Return (X, Y) of the center of cell containing provided text 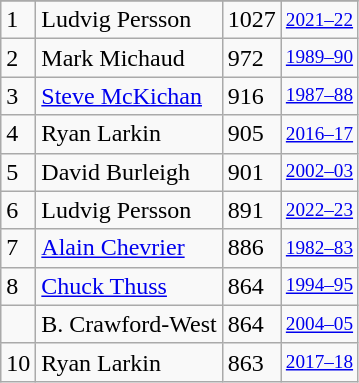
Alain Chevrier (129, 248)
7 (18, 248)
2017–18 (319, 362)
916 (252, 96)
972 (252, 58)
1027 (252, 20)
1994–95 (319, 286)
2 (18, 58)
1982–83 (319, 248)
B. Crawford-West (129, 324)
886 (252, 248)
905 (252, 134)
4 (18, 134)
901 (252, 172)
863 (252, 362)
2016–17 (319, 134)
891 (252, 210)
10 (18, 362)
8 (18, 286)
1987–88 (319, 96)
Steve McKichan (129, 96)
2004–05 (319, 324)
David Burleigh (129, 172)
5 (18, 172)
Chuck Thuss (129, 286)
2022–23 (319, 210)
6 (18, 210)
1 (18, 20)
3 (18, 96)
1989–90 (319, 58)
Mark Michaud (129, 58)
2002–03 (319, 172)
2021–22 (319, 20)
